Provide the [X, Y] coordinate of the cell's center where the given text is located.  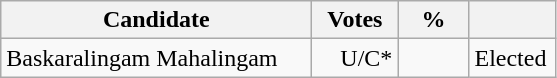
Candidate [156, 20]
% [434, 20]
Votes [355, 20]
U/C* [355, 58]
Elected [512, 58]
Baskaralingam Mahalingam [156, 58]
